For the text-containing cell, return its midpoint in [X, Y] coordinate format. 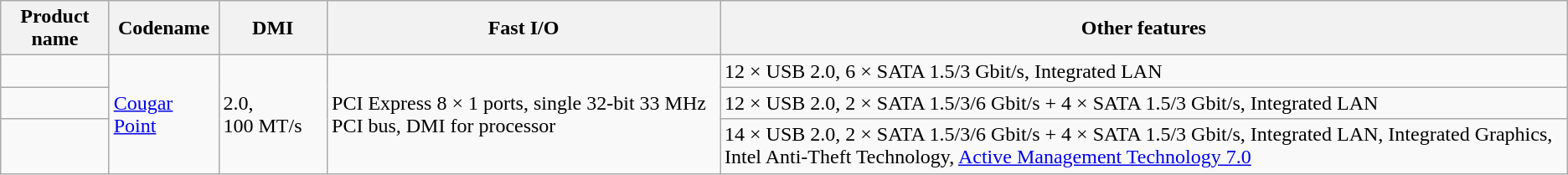
Product name [55, 28]
Codename [164, 28]
12 × USB 2.0, 2 × SATA 1.5/3/6 Gbit/s + 4 × SATA 1.5/3 Gbit/s, Integrated LAN [1144, 103]
Fast I/O [524, 28]
12 × USB 2.0, 6 × SATA 1.5/3 Gbit/s, Integrated LAN [1144, 71]
DMI [273, 28]
2.0, 100 MT/s [273, 114]
PCI Express 8 × 1 ports, single 32-bit 33 MHz PCI bus, DMI for processor [524, 114]
Cougar Point [164, 114]
Other features [1144, 28]
